Find where the given text appears and provide that cell's center as (x, y) coordinate. 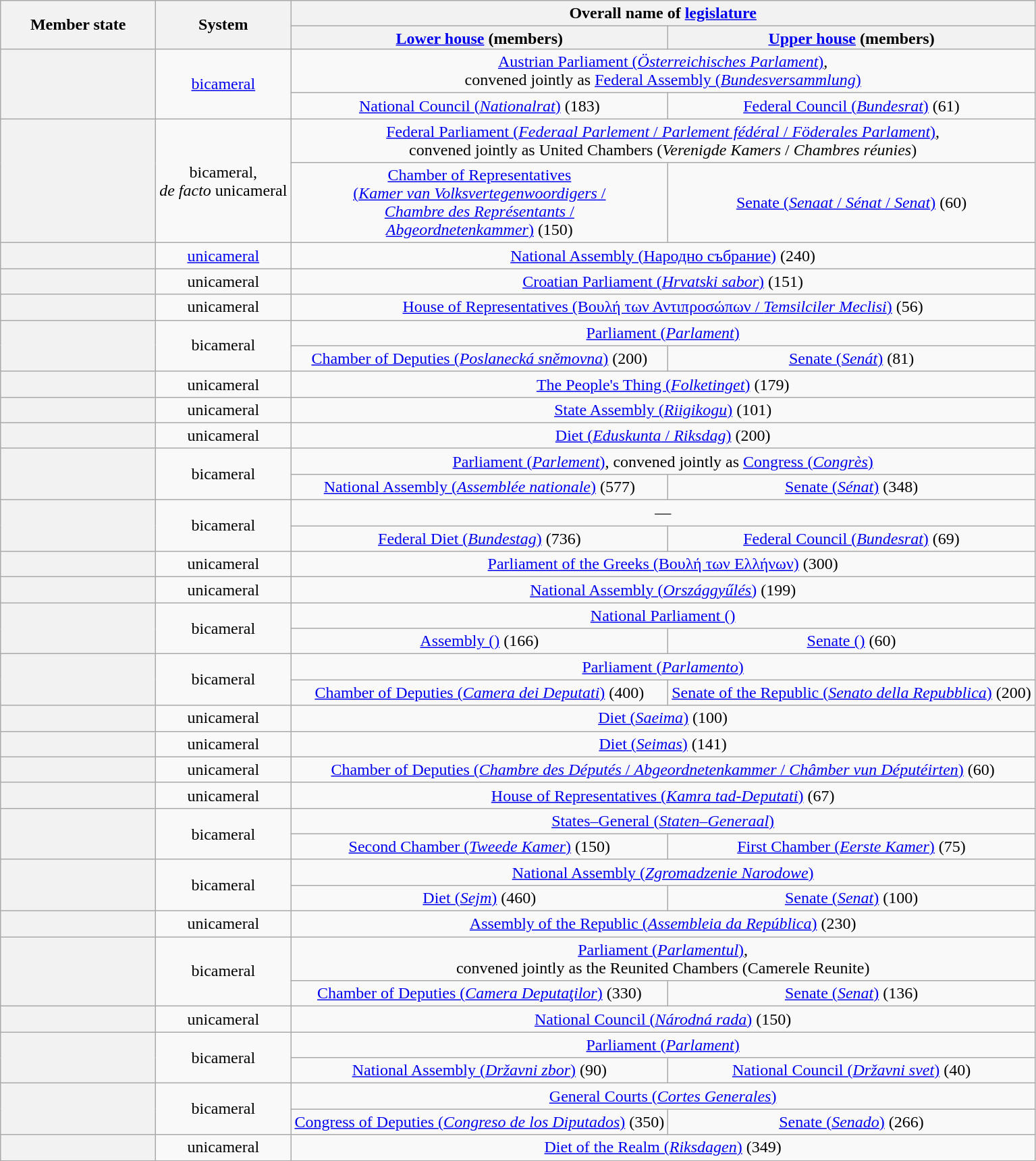
Senate (Senat) (136) (852, 994)
Parliament (Parlamentul),convened jointly as the Reunited Chambers (Camerele Reunite) (663, 959)
Chamber of Deputies (Camera dei Deputati) (400) (479, 693)
Chamber of Representatives(Kamer van Volksvertegenwoordigers /Chambre des Représentants /Abgeordnetenkammer) (150) (479, 202)
Croatian Parliament (Hrvatski sabor) (151) (663, 281)
Austrian Parliament (Österreichisches Parlament),convened jointly as Federal Assembly (Bundesversammlung) (663, 72)
State Assembly (Riigikogu) (101) (663, 410)
— (663, 513)
Diet (Saeima) (100) (663, 718)
National Parliament () (663, 616)
National Council (Nationalrat) (183) (479, 106)
National Assembly (Državni zbor) (90) (479, 1071)
Parliament of the Greeks (Βουλή των Ελλήνων) (300) (663, 564)
Assembly () (166) (479, 641)
Chamber of Deputies (Chambre des Députés / Abgeordnetenkammer / Châmber vun Députéirten) (60) (663, 769)
House of Representatives (Kamra tad-Deputati) (67) (663, 795)
Senate (Senado) (266) (852, 1122)
Federal Council (Bundesrat) (69) (852, 539)
The People's Thing (Folketinget) (179) (663, 384)
National Assembly (Zgromadzenie Narodowe) (663, 872)
States–General (Staten–Generaal) (663, 821)
Upper house (members) (852, 38)
Member state (78, 25)
Assembly of the Republic (Assembleia da República) (230) (663, 924)
Senate (Sénat) (348) (852, 487)
Diet (Eduskunta / Riksdag) (200) (663, 435)
House of Representatives (Βουλή των Αντιπροσώπων / Temsilciler Meclisi) (56) (663, 307)
Parliament (Parlamento) (663, 667)
National Council (Národná rada) (150) (663, 1019)
National Assembly (Országgyűlés) (199) (663, 590)
Congress of Deputies (Congreso de los Diputados) (350) (479, 1122)
General Courts (Cortes Generales) (663, 1096)
Chamber of Deputies (Poslanecká sněmovna) (200) (479, 358)
Senate () (60) (852, 641)
Chamber of Deputies (Camera Deputaţilor) (330) (479, 994)
Diet (Sejm) (460) (479, 898)
Senate of the Republic (Senato della Repubblica) (200) (852, 693)
First Chamber (Eerste Kamer) (75) (852, 846)
National Council (Državni svet) (40) (852, 1071)
Parliament (Parlement), convened jointly as Congress (Congrès) (663, 461)
Second Chamber (Tweede Kamer) (150) (479, 846)
Federal Diet (Bundestag) (736) (479, 539)
National Assembly (Народно събрание) (240) (663, 256)
bicameral,de facto unicameral (223, 181)
Diet (Seimas) (141) (663, 744)
Senate (Senat) (100) (852, 898)
National Assembly (Assemblée nationale) (577) (479, 487)
Senate (Senát) (81) (852, 358)
Senate (Senaat / Sénat / Senat) (60) (852, 202)
Diet of the Realm (Riksdagen) (349) (663, 1147)
Federal Council (Bundesrat) (61) (852, 106)
Lower house (members) (479, 38)
Overall name of legislature (663, 13)
System (223, 25)
